Detect which cell encompasses the target text, then output its [X, Y] center coordinate. 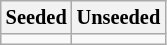
Unseeded [118, 17]
Seeded [36, 17]
